From the cell containing the given text, extract its center point as (X, Y) coordinate. 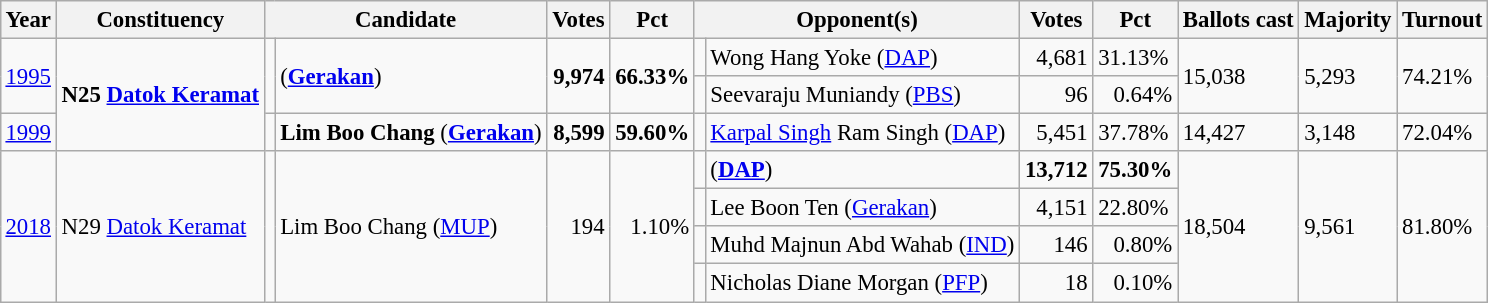
1.10% (652, 226)
Constituency (160, 20)
Candidate (406, 20)
Nicholas Diane Morgan (PFP) (862, 283)
(Gerakan) (411, 76)
0.64% (1136, 95)
5,293 (1348, 76)
13,712 (1056, 170)
59.60% (652, 133)
Karpal Singh Ram Singh (DAP) (862, 133)
4,151 (1056, 208)
Lee Boon Ten (Gerakan) (862, 208)
75.30% (1136, 170)
81.80% (1442, 226)
31.13% (1136, 57)
18 (1056, 283)
9,561 (1348, 226)
146 (1056, 245)
Lim Boo Chang (MUP) (411, 226)
Lim Boo Chang (Gerakan) (411, 133)
72.04% (1442, 133)
Turnout (1442, 20)
4,681 (1056, 57)
1995 (28, 76)
8,599 (578, 133)
0.80% (1136, 245)
9,974 (578, 76)
74.21% (1442, 76)
Majority (1348, 20)
2018 (28, 226)
Wong Hang Yoke (DAP) (862, 57)
14,427 (1238, 133)
66.33% (652, 76)
15,038 (1238, 76)
18,504 (1238, 226)
N29 Datok Keramat (160, 226)
Ballots cast (1238, 20)
22.80% (1136, 208)
Muhd Majnun Abd Wahab (IND) (862, 245)
Year (28, 20)
N25 Datok Keramat (160, 94)
(DAP) (862, 170)
Seevaraju Muniandy (PBS) (862, 95)
96 (1056, 95)
3,148 (1348, 133)
194 (578, 226)
Opponent(s) (856, 20)
1999 (28, 133)
37.78% (1136, 133)
0.10% (1136, 283)
5,451 (1056, 133)
